Pinpoint the cell where the given text exists, returning its (x, y) midpoint coordinate. 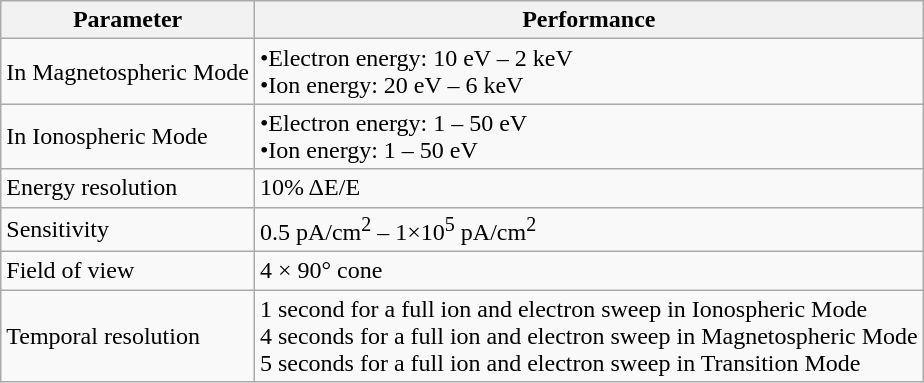
4 × 90° cone (588, 271)
Parameter (128, 20)
•Electron energy: 1 – 50 eV •Ion energy: 1 – 50 eV (588, 136)
•Electron energy: 10 eV – 2 keV •Ion energy: 20 eV – 6 keV (588, 72)
10% ΔE/E (588, 188)
Performance (588, 20)
Energy resolution (128, 188)
Temporal resolution (128, 336)
In Ionospheric Mode (128, 136)
In Magnetospheric Mode (128, 72)
0.5 pA/cm2 – 1×105 pA/cm2 (588, 230)
Field of view (128, 271)
Sensitivity (128, 230)
